Determine the (x, y) coordinate at the center of the cell enclosing the given text.  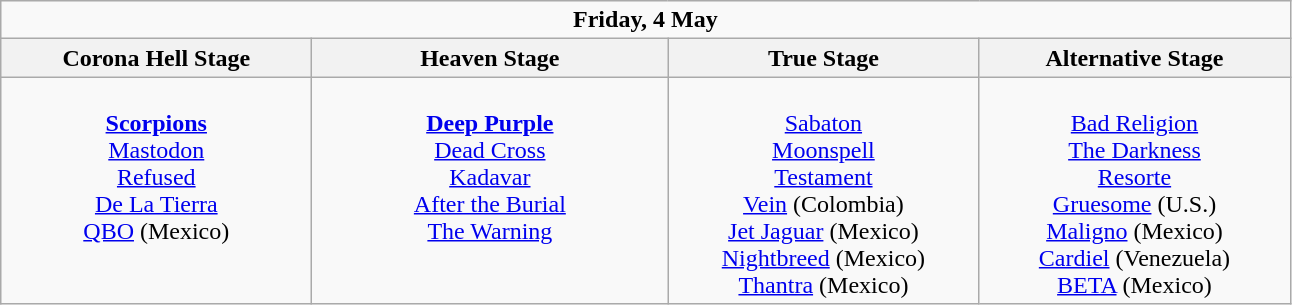
Deep Purple Dead Cross Kadavar After the Burial The Warning (490, 190)
Alternative Stage (1134, 58)
Heaven Stage (490, 58)
Scorpions Mastodon Refused De La Tierra QBO (Mexico) (156, 190)
Friday, 4 May (646, 20)
Bad Religion The Darkness Resorte Gruesome (U.S.) Maligno (Mexico) Cardiel (Venezuela) BETA (Mexico) (1134, 190)
True Stage (824, 58)
Corona Hell Stage (156, 58)
Sabaton Moonspell Testament Vein (Colombia) Jet Jaguar (Mexico) Nightbreed (Mexico) Thantra (Mexico) (824, 190)
